Search for the cell housing the specified text and yield its [X, Y] center coordinate. 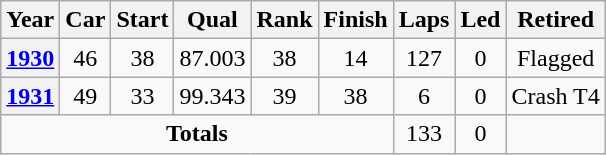
46 [86, 58]
33 [142, 96]
39 [284, 96]
49 [86, 96]
Crash T4 [556, 96]
14 [356, 58]
Totals [197, 134]
Car [86, 20]
Finish [356, 20]
1930 [30, 58]
Year [30, 20]
Retired [556, 20]
127 [424, 58]
1931 [30, 96]
Rank [284, 20]
Led [480, 20]
99.343 [212, 96]
Qual [212, 20]
Start [142, 20]
6 [424, 96]
87.003 [212, 58]
133 [424, 134]
Laps [424, 20]
Flagged [556, 58]
